Provide the (X, Y) coordinate of the cell's center where the given text is located.  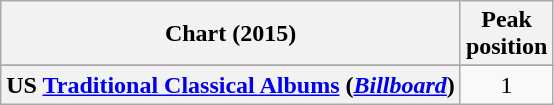
US Traditional Classical Albums (Billboard) (231, 85)
Chart (2015) (231, 34)
Peakposition (506, 34)
1 (506, 85)
